Determine the (X, Y) coordinate at the center of the cell enclosing the given text.  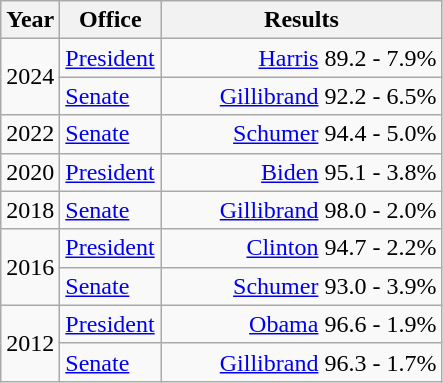
2016 (30, 267)
Obama 96.6 - 1.9% (302, 324)
Office (110, 20)
Gillibrand 92.2 - 6.5% (302, 96)
Biden 95.1 - 3.8% (302, 172)
Clinton 94.7 - 2.2% (302, 248)
Schumer 94.4 - 5.0% (302, 134)
2022 (30, 134)
Harris 89.2 - 7.9% (302, 58)
2018 (30, 210)
Results (302, 20)
Year (30, 20)
2012 (30, 343)
2024 (30, 77)
Schumer 93.0 - 3.9% (302, 286)
Gillibrand 96.3 - 1.7% (302, 362)
Gillibrand 98.0 - 2.0% (302, 210)
2020 (30, 172)
